Scan for the cell matching the given text and deliver its (X, Y) coordinate at center. 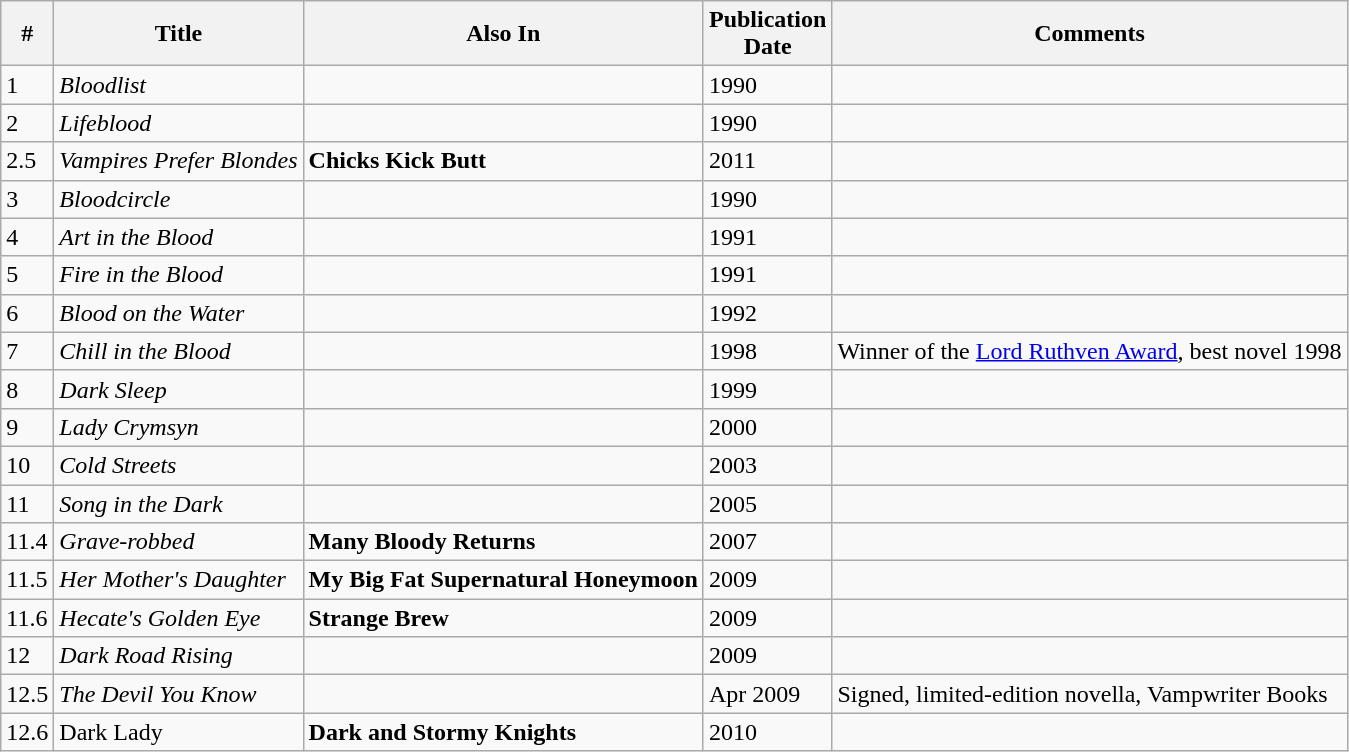
1998 (767, 351)
Also In (503, 34)
Signed, limited-edition novella, Vampwriter Books (1090, 694)
2 (28, 123)
1 (28, 85)
2010 (767, 732)
Bloodlist (178, 85)
12.5 (28, 694)
12.6 (28, 732)
2.5 (28, 161)
Blood on the Water (178, 313)
The Devil You Know (178, 694)
Vampires Prefer Blondes (178, 161)
Lady Crymsyn (178, 427)
Title (178, 34)
Her Mother's Daughter (178, 580)
10 (28, 465)
2000 (767, 427)
# (28, 34)
Bloodcircle (178, 199)
Grave-robbed (178, 542)
Strange Brew (503, 618)
11.4 (28, 542)
Dark and Stormy Knights (503, 732)
2007 (767, 542)
11.5 (28, 580)
6 (28, 313)
11.6 (28, 618)
Hecate's Golden Eye (178, 618)
Comments (1090, 34)
9 (28, 427)
2003 (767, 465)
PublicationDate (767, 34)
3 (28, 199)
4 (28, 237)
Chicks Kick Butt (503, 161)
1992 (767, 313)
Fire in the Blood (178, 275)
Dark Lady (178, 732)
Cold Streets (178, 465)
11 (28, 503)
Chill in the Blood (178, 351)
Many Bloody Returns (503, 542)
8 (28, 389)
Dark Sleep (178, 389)
1999 (767, 389)
5 (28, 275)
Lifeblood (178, 123)
Dark Road Rising (178, 656)
12 (28, 656)
2011 (767, 161)
7 (28, 351)
Song in the Dark (178, 503)
Winner of the Lord Ruthven Award, best novel 1998 (1090, 351)
Art in the Blood (178, 237)
My Big Fat Supernatural Honeymoon (503, 580)
Apr 2009 (767, 694)
2005 (767, 503)
